Scan for the cell matching the given text and deliver its [x, y] coordinate at center. 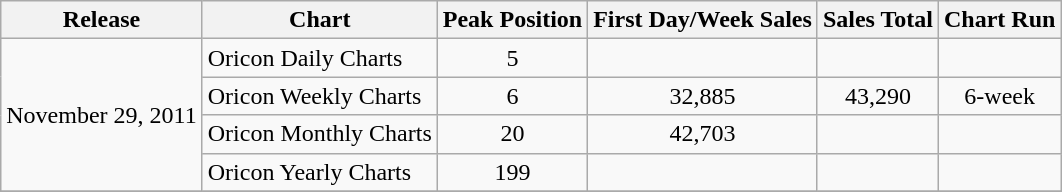
6 [512, 96]
November 29, 2011 [102, 115]
5 [512, 58]
42,703 [703, 134]
20 [512, 134]
Oricon Yearly Charts [320, 172]
Chart Run [999, 20]
First Day/Week Sales [703, 20]
Sales Total [878, 20]
199 [512, 172]
Oricon Daily Charts [320, 58]
43,290 [878, 96]
Release [102, 20]
32,885 [703, 96]
6-week [999, 96]
Peak Position [512, 20]
Chart [320, 20]
Oricon Weekly Charts [320, 96]
Oricon Monthly Charts [320, 134]
